Pinpoint the cell where the given text exists, returning its [x, y] midpoint coordinate. 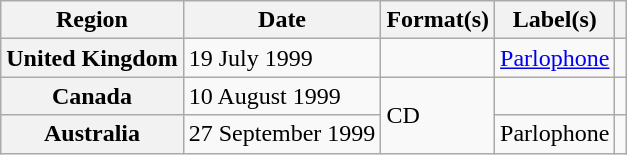
Date [282, 20]
19 July 1999 [282, 58]
Region [92, 20]
Format(s) [438, 20]
United Kingdom [92, 58]
27 September 1999 [282, 134]
Australia [92, 134]
Canada [92, 96]
10 August 1999 [282, 96]
CD [438, 115]
Label(s) [555, 20]
